Capture the cell that displays the provided text and extract its [x, y] central coordinate. 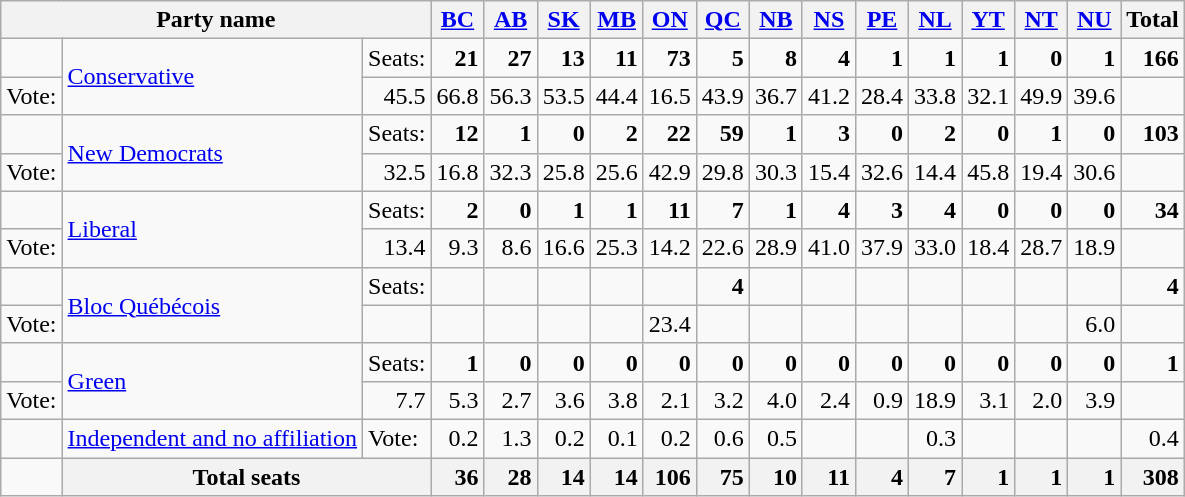
44.4 [616, 96]
30.6 [1094, 172]
3.2 [722, 400]
NL [936, 20]
1.3 [510, 438]
15.4 [828, 172]
0.9 [882, 400]
42.9 [670, 172]
14.4 [936, 172]
16.5 [670, 96]
22.6 [722, 248]
2.7 [510, 400]
MB [616, 20]
73 [670, 58]
Total seats [246, 477]
28 [510, 477]
39.6 [1094, 96]
33.0 [936, 248]
16.8 [458, 172]
75 [722, 477]
19.4 [1042, 172]
Party name [216, 20]
0.5 [776, 438]
25.8 [564, 172]
25.6 [616, 172]
BC [458, 20]
12 [458, 134]
45.5 [397, 96]
Total [1153, 20]
30.3 [776, 172]
YT [988, 20]
43.9 [722, 96]
Conservative [212, 77]
36 [458, 477]
Bloc Québécois [212, 305]
3.6 [564, 400]
5.3 [458, 400]
ON [670, 20]
AB [510, 20]
2.4 [828, 400]
Liberal [212, 229]
10 [776, 477]
103 [1153, 134]
41.0 [828, 248]
34 [1153, 210]
0.1 [616, 438]
8 [776, 58]
28.4 [882, 96]
14.2 [670, 248]
4.0 [776, 400]
106 [670, 477]
33.8 [936, 96]
29.8 [722, 172]
32.6 [882, 172]
QC [722, 20]
56.3 [510, 96]
49.9 [1042, 96]
25.3 [616, 248]
Green [212, 381]
8.6 [510, 248]
NT [1042, 20]
2.0 [1042, 400]
32.3 [510, 172]
166 [1153, 58]
41.2 [828, 96]
32.1 [988, 96]
16.6 [564, 248]
308 [1153, 477]
23.4 [670, 324]
3.9 [1094, 400]
SK [564, 20]
53.5 [564, 96]
7.7 [397, 400]
5 [722, 58]
45.8 [988, 172]
27 [510, 58]
0.3 [936, 438]
28.9 [776, 248]
NS [828, 20]
9.3 [458, 248]
13 [564, 58]
6.0 [1094, 324]
32.5 [397, 172]
NB [776, 20]
0.4 [1153, 438]
3.8 [616, 400]
37.9 [882, 248]
13.4 [397, 248]
3.1 [988, 400]
36.7 [776, 96]
21 [458, 58]
Independent and no affiliation [212, 438]
PE [882, 20]
59 [722, 134]
0.6 [722, 438]
NU [1094, 20]
18.4 [988, 248]
New Democrats [212, 153]
28.7 [1042, 248]
66.8 [458, 96]
2.1 [670, 400]
22 [670, 134]
